Identify which cell holds the provided text, then report its (x, y) central coordinate. 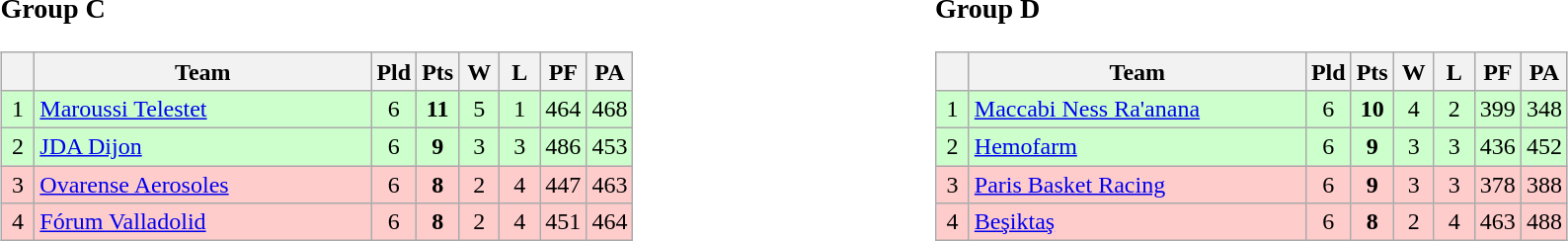
388 (1544, 185)
378 (1497, 185)
10 (1372, 109)
JDA Dijon (203, 147)
399 (1497, 109)
Maccabi Ness Ra'anana (1137, 109)
486 (563, 147)
453 (610, 147)
348 (1544, 109)
451 (563, 222)
Fórum Valladolid (203, 222)
488 (1544, 222)
436 (1497, 147)
Paris Basket Racing (1137, 185)
Hemofarm (1137, 147)
Beşiktaş (1137, 222)
Ovarense Aerosoles (203, 185)
468 (610, 109)
5 (480, 109)
452 (1544, 147)
11 (438, 109)
Maroussi Telestet (203, 109)
447 (563, 185)
